Provide the [x, y] coordinate of the cell's center where the given text is located.  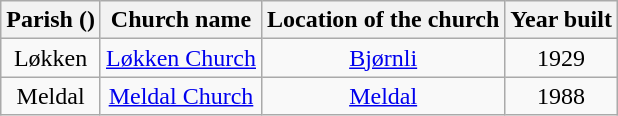
Bjørnli [384, 58]
Parish () [51, 20]
Church name [180, 20]
Year built [562, 20]
Location of the church [384, 20]
1929 [562, 58]
Meldal Church [180, 96]
Løkken Church [180, 58]
1988 [562, 96]
Løkken [51, 58]
